Return (x, y) of the center of cell containing provided text 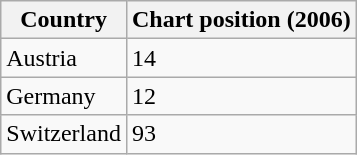
Switzerland (64, 134)
Chart position (2006) (241, 20)
12 (241, 96)
Germany (64, 96)
14 (241, 58)
Country (64, 20)
93 (241, 134)
Austria (64, 58)
